Capture the cell that displays the provided text and extract its (x, y) central coordinate. 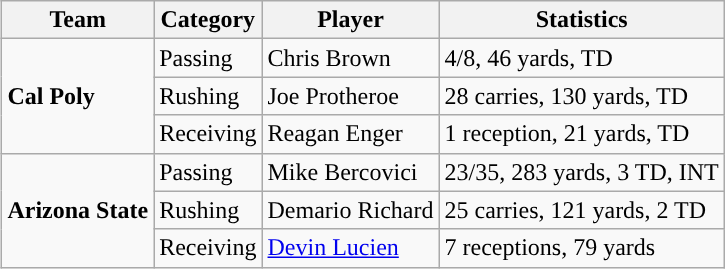
Cal Poly (78, 96)
Team (78, 20)
4/8, 46 yards, TD (582, 58)
Mike Bercovici (350, 172)
28 carries, 130 yards, TD (582, 96)
Demario Richard (350, 210)
Joe Protheroe (350, 96)
Chris Brown (350, 58)
Arizona State (78, 210)
Player (350, 20)
Reagan Enger (350, 134)
25 carries, 121 yards, 2 TD (582, 210)
23/35, 283 yards, 3 TD, INT (582, 172)
7 receptions, 79 yards (582, 248)
Category (208, 20)
Devin Lucien (350, 248)
1 reception, 21 yards, TD (582, 134)
Statistics (582, 20)
